For the text-containing cell, return its midpoint in (X, Y) coordinate format. 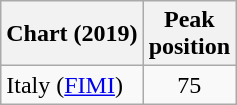
Italy (FIMI) (72, 85)
Peakposition (189, 34)
Chart (2019) (72, 34)
75 (189, 85)
